Determine the (x, y) coordinate at the center of the cell enclosing the given text.  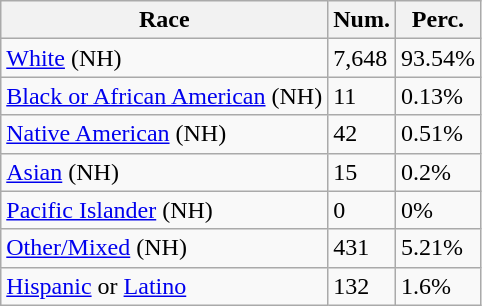
5.21% (438, 248)
15 (362, 172)
42 (362, 134)
431 (362, 248)
0.2% (438, 172)
1.6% (438, 286)
Num. (362, 20)
0% (438, 210)
Asian (NH) (164, 172)
Hispanic or Latino (164, 286)
Pacific Islander (NH) (164, 210)
132 (362, 286)
11 (362, 96)
93.54% (438, 58)
Other/Mixed (NH) (164, 248)
0 (362, 210)
Native American (NH) (164, 134)
Perc. (438, 20)
Black or African American (NH) (164, 96)
White (NH) (164, 58)
Race (164, 20)
7,648 (362, 58)
0.13% (438, 96)
0.51% (438, 134)
